Pinpoint the cell where the given text exists, returning its (X, Y) midpoint coordinate. 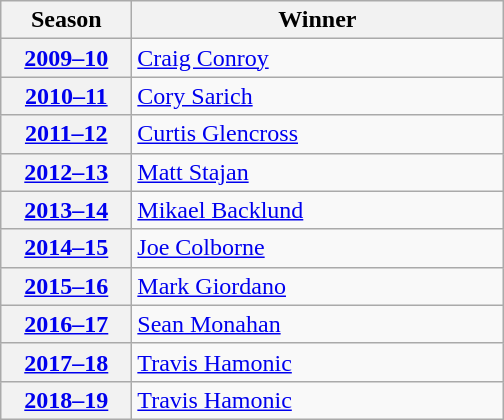
2017–18 (66, 362)
2018–19 (66, 400)
2015–16 (66, 286)
2012–13 (66, 172)
Season (66, 20)
2011–12 (66, 134)
Winner (318, 20)
Mikael Backlund (318, 210)
Joe Colborne (318, 248)
Curtis Glencross (318, 134)
2016–17 (66, 324)
2009–10 (66, 58)
2010–11 (66, 96)
Cory Sarich (318, 96)
Craig Conroy (318, 58)
Matt Stajan (318, 172)
Mark Giordano (318, 286)
Sean Monahan (318, 324)
2013–14 (66, 210)
2014–15 (66, 248)
